Capture the cell that displays the provided text and extract its [X, Y] central coordinate. 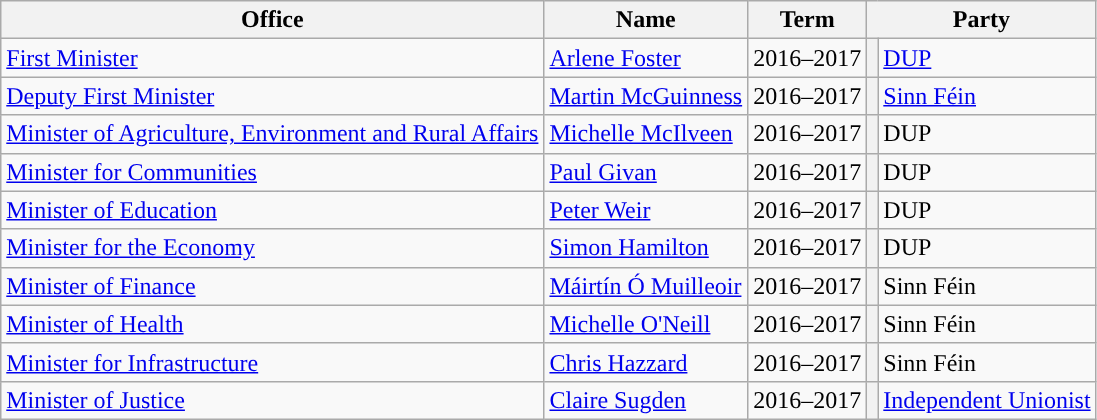
Minister of Justice [272, 400]
Minister of Health [272, 324]
Minister of Finance [272, 286]
Independent Unionist [987, 400]
Michelle O'Neill [646, 324]
Paul Givan [646, 172]
Minister of Agriculture, Environment and Rural Affairs [272, 134]
Name [646, 20]
Minister for Infrastructure [272, 362]
Martin McGuinness [646, 96]
Minister of Education [272, 210]
Minister for Communities [272, 172]
Minister for the Economy [272, 248]
Chris Hazzard [646, 362]
Party [982, 20]
Arlene Foster [646, 58]
Peter Weir [646, 210]
Máirtín Ó Muilleoir [646, 286]
Simon Hamilton [646, 248]
Michelle McIlveen [646, 134]
First Minister [272, 58]
Term [808, 20]
Office [272, 20]
Deputy First Minister [272, 96]
Claire Sugden [646, 400]
